Output the [X, Y] coordinate of the center of the cell containing the given text.  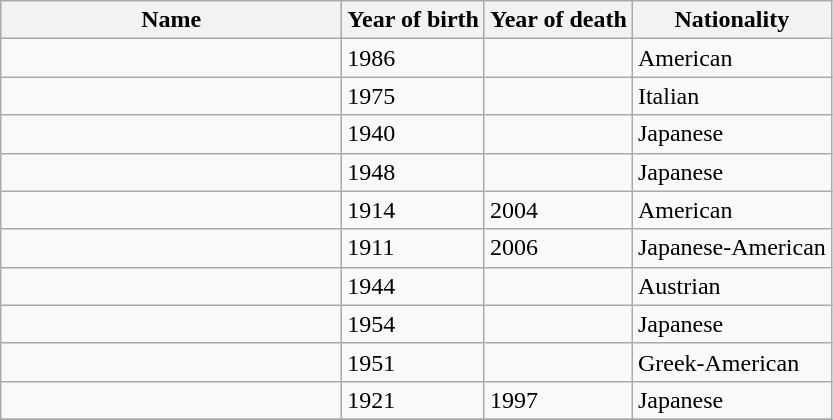
1944 [414, 286]
Year of death [558, 20]
Austrian [732, 286]
Italian [732, 96]
1986 [414, 58]
Nationality [732, 20]
1914 [414, 210]
1975 [414, 96]
1951 [414, 362]
1921 [414, 400]
1954 [414, 324]
1997 [558, 400]
Name [172, 20]
1911 [414, 248]
Japanese-American [732, 248]
1940 [414, 134]
1948 [414, 172]
Year of birth [414, 20]
2006 [558, 248]
2004 [558, 210]
Greek-American [732, 362]
